Detect which cell encompasses the target text, then output its [X, Y] center coordinate. 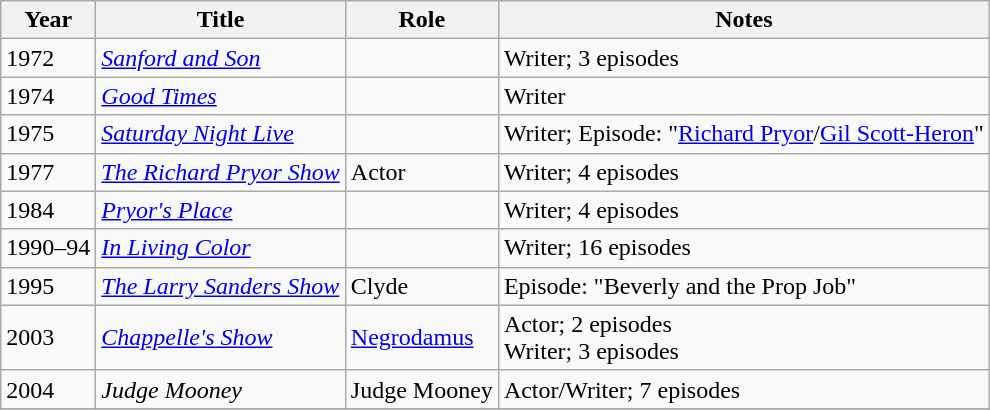
Clyde [422, 286]
Year [48, 20]
Actor [422, 172]
Negrodamus [422, 338]
Chappelle's Show [220, 338]
Title [220, 20]
1972 [48, 58]
Episode: "Beverly and the Prop Job" [744, 286]
Writer; 3 episodes [744, 58]
1990–94 [48, 248]
Writer; Episode: "Richard Pryor/Gil Scott-Heron" [744, 134]
The Richard Pryor Show [220, 172]
Actor; 2 episodes Writer; 3 episodes [744, 338]
Writer [744, 96]
1974 [48, 96]
In Living Color [220, 248]
Pryor's Place [220, 210]
2004 [48, 389]
Actor/Writer; 7 episodes [744, 389]
1995 [48, 286]
Notes [744, 20]
The Larry Sanders Show [220, 286]
1984 [48, 210]
Saturday Night Live [220, 134]
Sanford and Son [220, 58]
1975 [48, 134]
Writer; 16 episodes [744, 248]
Good Times [220, 96]
Role [422, 20]
2003 [48, 338]
1977 [48, 172]
